Output the [x, y] coordinate of the center of the cell containing the given text.  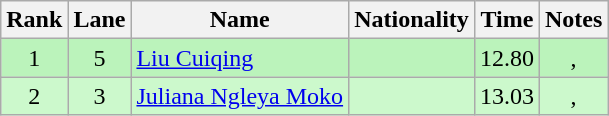
5 [100, 58]
Rank [34, 20]
13.03 [506, 96]
Juliana Ngleya Moko [240, 96]
3 [100, 96]
Lane [100, 20]
2 [34, 96]
Name [240, 20]
Liu Cuiqing [240, 58]
Time [506, 20]
1 [34, 58]
Notes [573, 20]
12.80 [506, 58]
Nationality [412, 20]
